Extract the [X, Y] coordinate from the center of the cell holding the provided text.  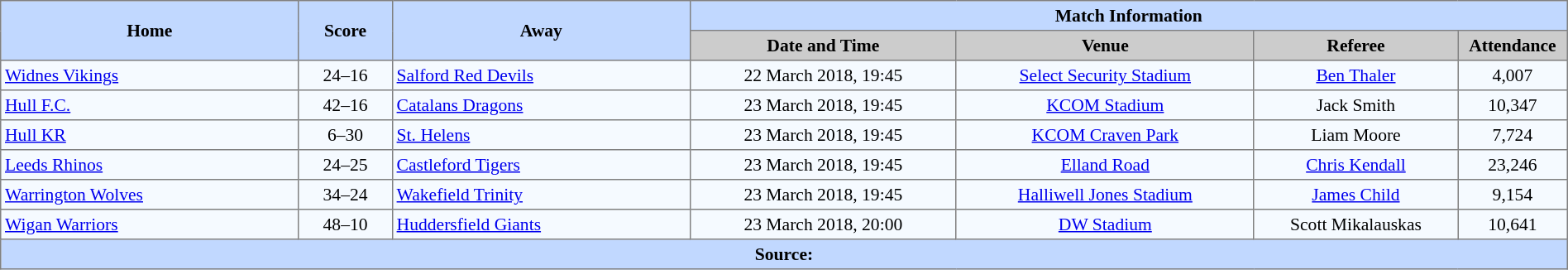
James Child [1355, 195]
DW Stadium [1105, 224]
24–16 [346, 75]
6–30 [346, 135]
Warrington Wolves [150, 195]
24–25 [346, 165]
Hull F.C. [150, 105]
Wigan Warriors [150, 224]
22 March 2018, 19:45 [823, 75]
34–24 [346, 195]
Elland Road [1105, 165]
KCOM Stadium [1105, 105]
Date and Time [823, 46]
Widnes Vikings [150, 75]
Match Information [1128, 16]
23 March 2018, 20:00 [823, 224]
Referee [1355, 46]
10,641 [1513, 224]
Attendance [1513, 46]
10,347 [1513, 105]
Select Security Stadium [1105, 75]
Leeds Rhinos [150, 165]
Wakefield Trinity [541, 195]
Halliwell Jones Stadium [1105, 195]
Liam Moore [1355, 135]
9,154 [1513, 195]
Castleford Tigers [541, 165]
Huddersfield Giants [541, 224]
Home [150, 31]
Ben Thaler [1355, 75]
Venue [1105, 46]
Jack Smith [1355, 105]
Hull KR [150, 135]
4,007 [1513, 75]
Source: [784, 254]
St. Helens [541, 135]
KCOM Craven Park [1105, 135]
23,246 [1513, 165]
Score [346, 31]
Catalans Dragons [541, 105]
42–16 [346, 105]
Away [541, 31]
Chris Kendall [1355, 165]
Scott Mikalauskas [1355, 224]
48–10 [346, 224]
7,724 [1513, 135]
Salford Red Devils [541, 75]
